For the text-containing cell, return its midpoint in (x, y) coordinate format. 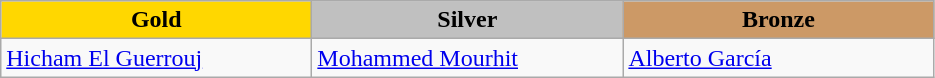
Bronze (778, 20)
Gold (156, 20)
Silver (468, 20)
Alberto García (778, 58)
Hicham El Guerrouj (156, 58)
Mohammed Mourhit (468, 58)
